For the text-containing cell, return its midpoint in [X, Y] coordinate format. 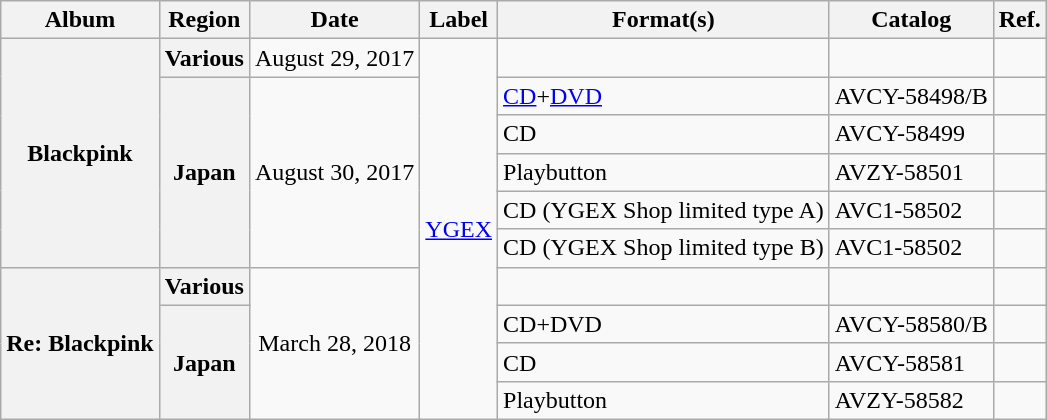
Label [459, 20]
Catalog [911, 20]
August 30, 2017 [334, 172]
AVZY-58582 [911, 400]
Format(s) [664, 20]
Album [80, 20]
AVCY-58499 [911, 134]
March 28, 2018 [334, 343]
AVCY-58498/B [911, 96]
August 29, 2017 [334, 58]
AVCY-58581 [911, 362]
AVZY-58501 [911, 172]
Blackpink [80, 153]
Re: Blackpink [80, 343]
CD (YGEX Shop limited type A) [664, 210]
Ref. [1020, 20]
AVCY-58580/B [911, 324]
Region [204, 20]
Date [334, 20]
YGEX [459, 230]
CD (YGEX Shop limited type B) [664, 248]
